For the text-containing cell, return its midpoint in (x, y) coordinate format. 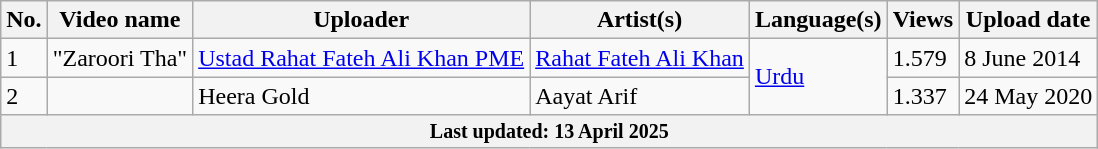
1 (24, 58)
Video name (120, 20)
Aayat Arif (640, 96)
Ustad Rahat Fateh Ali Khan PME (362, 58)
No. (24, 20)
8 June 2014 (1028, 58)
1.579 (923, 58)
Heera Gold (362, 96)
Last updated: 13 April 2025 (550, 132)
2 (24, 96)
Artist(s) (640, 20)
Upload date (1028, 20)
Rahat Fateh Ali Khan (640, 58)
Urdu (818, 77)
24 May 2020 (1028, 96)
Uploader (362, 20)
1.337 (923, 96)
Views (923, 20)
"Zaroori Tha" (120, 58)
Language(s) (818, 20)
